Provide the [x, y] coordinate of the cell's center where the given text is located.  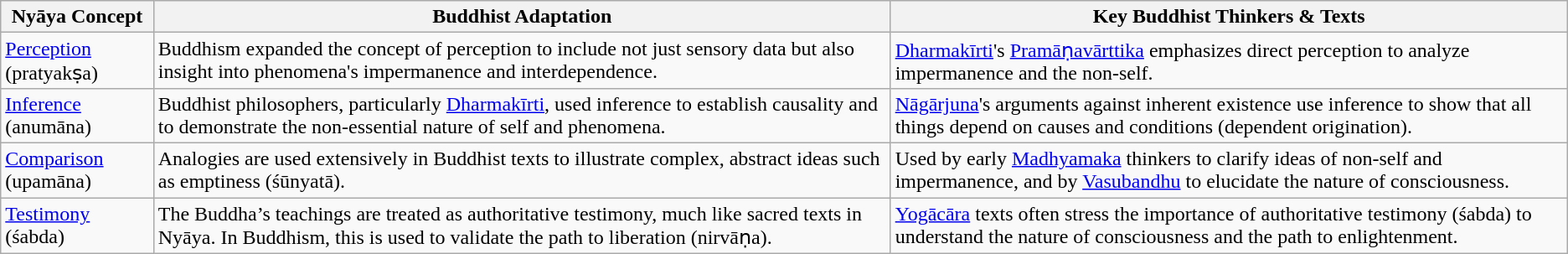
Comparison (upamāna) [77, 169]
Buddhism expanded the concept of perception to include not just sensory data but also insight into phenomena's impermanence and interdependence. [522, 60]
Perception (pratyakṣa) [77, 60]
Key Buddhist Thinkers & Texts [1229, 17]
Dharmakīrti's Pramāṇavārttika emphasizes direct perception to analyze impermanence and the non-self. [1229, 60]
Testimony (śabda) [77, 226]
Used by early Madhyamaka thinkers to clarify ideas of non-self and impermanence, and by Vasubandhu to elucidate the nature of consciousness. [1229, 169]
Inference (anumāna) [77, 116]
Analogies are used extensively in Buddhist texts to illustrate complex, abstract ideas such as emptiness (śūnyatā). [522, 169]
Buddhist Adaptation [522, 17]
Nyāya Concept [77, 17]
Nāgārjuna's arguments against inherent existence use inference to show that all things depend on causes and conditions (dependent origination). [1229, 116]
